Identify which cell holds the provided text, then report its [x, y] central coordinate. 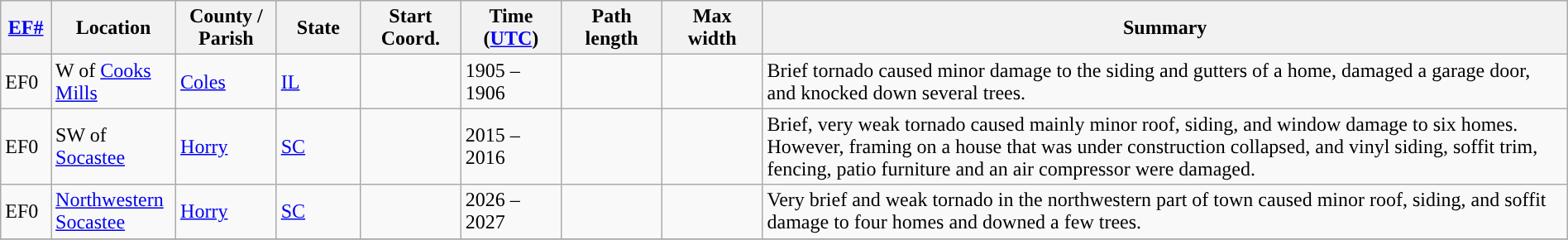
W of Cooks Mills [114, 81]
Brief tornado caused minor damage to the siding and gutters of a home, damaged a garage door, and knocked down several trees. [1164, 81]
EF# [26, 28]
2026 – 2027 [511, 212]
Time (UTC) [511, 28]
Very brief and weak tornado in the northwestern part of town caused minor roof, siding, and soffit damage to four homes and downed a few trees. [1164, 212]
Northwestern Socastee [114, 212]
Path length [612, 28]
1905 – 1906 [511, 81]
IL [318, 81]
Max width [712, 28]
2015 – 2016 [511, 146]
Coles [227, 81]
Start Coord. [411, 28]
County / Parish [227, 28]
Location [114, 28]
SW of Socastee [114, 146]
State [318, 28]
Summary [1164, 28]
